Pinpoint the cell where the given text exists, returning its (x, y) midpoint coordinate. 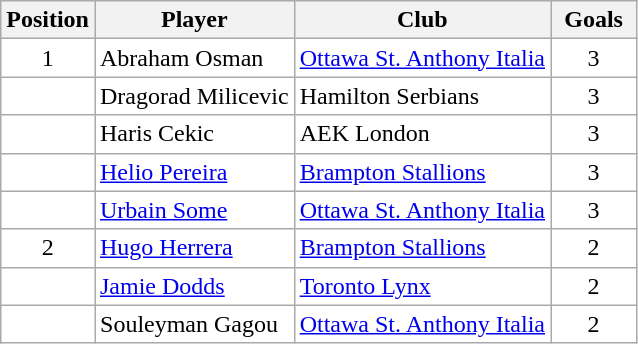
Abraham Osman (194, 58)
Haris Cekic (194, 134)
Dragorad Milicevic (194, 96)
Club (422, 20)
Hugo Herrera (194, 248)
Goals (594, 20)
Jamie Dodds (194, 286)
AEK London (422, 134)
Player (194, 20)
1 (48, 58)
Hamilton Serbians (422, 96)
Helio Pereira (194, 172)
Urbain Some (194, 210)
Toronto Lynx (422, 286)
Position (48, 20)
Souleyman Gagou (194, 324)
